Pinpoint the cell where the given text exists, returning its (X, Y) midpoint coordinate. 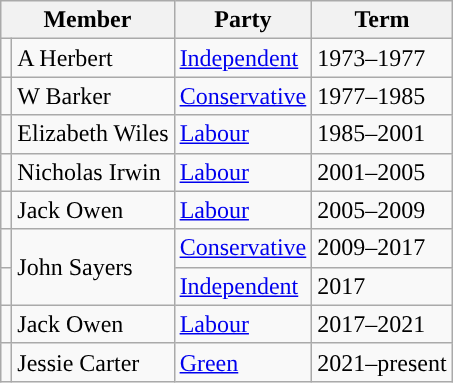
Member (88, 20)
Nicholas Irwin (93, 172)
Party (243, 20)
Jessie Carter (93, 362)
2001–2005 (382, 172)
Elizabeth Wiles (93, 134)
John Sayers (93, 267)
Term (382, 20)
W Barker (93, 96)
A Herbert (93, 58)
2009–2017 (382, 248)
1985–2001 (382, 134)
2021–present (382, 362)
2005–2009 (382, 210)
2017 (382, 286)
1977–1985 (382, 96)
Green (243, 362)
1973–1977 (382, 58)
2017–2021 (382, 324)
